For the text-containing cell, return its midpoint in (x, y) coordinate format. 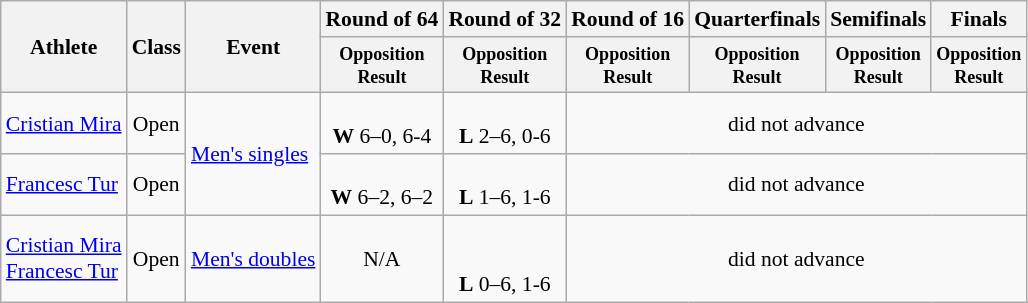
L 2–6, 0-6 (504, 124)
Men's doubles (254, 258)
Round of 32 (504, 19)
Cristian Mira Francesc Tur (64, 258)
W 6–2, 6–2 (382, 184)
L 0–6, 1-6 (504, 258)
Athlete (64, 47)
W 6–0, 6-4 (382, 124)
Men's singles (254, 154)
Round of 16 (628, 19)
Finals (978, 19)
Round of 64 (382, 19)
Event (254, 47)
Semifinals (878, 19)
N/A (382, 258)
Francesc Tur (64, 184)
Quarterfinals (757, 19)
L 1–6, 1-6 (504, 184)
Cristian Mira (64, 124)
Class (156, 47)
